Search for the cell housing the specified text and yield its [x, y] center coordinate. 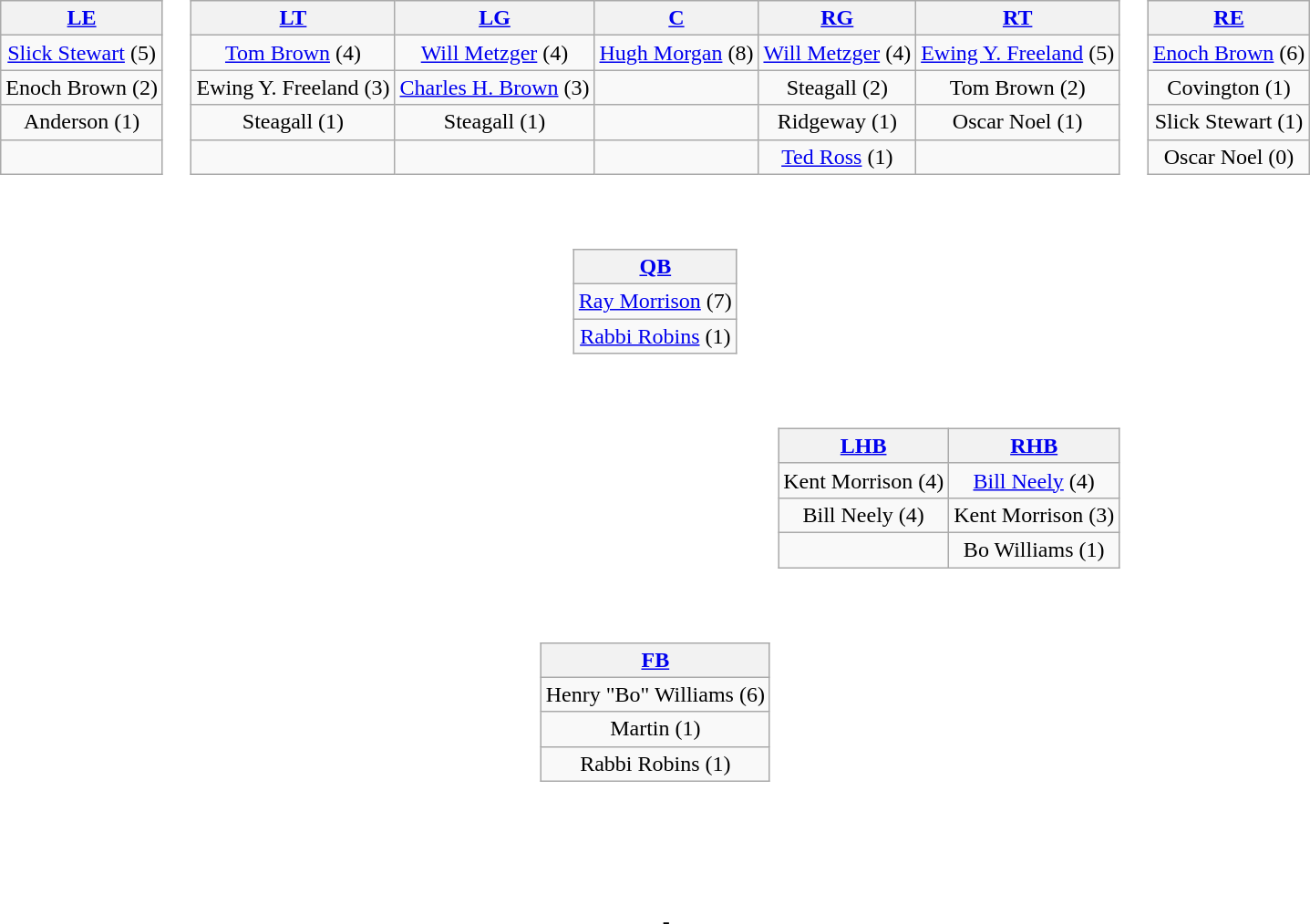
LHB [864, 446]
Ewing Y. Freeland (3) [294, 87]
RG [837, 18]
LT [294, 18]
Slick Stewart (5) [82, 53]
FB Henry "Bo" Williams (6) Martin (1) Rabbi Robins (1) [666, 700]
RE [1229, 18]
Ray Morrison (7) [655, 302]
Charles H. Brown (3) [494, 87]
Ewing Y. Freeland (5) [1017, 53]
Oscar Noel (0) [1229, 157]
Bo Williams (1) [1034, 549]
Tom Brown (2) [1017, 87]
LHB RHB Kent Morrison (4) Bill Neely (4) Bill Neely (4) Kent Morrison (3) Bo Williams (1) [666, 486]
C [676, 18]
Ridgeway (1) [837, 122]
Kent Morrison (3) [1034, 515]
FB [655, 660]
Martin (1) [655, 729]
QB [655, 267]
RT [1017, 18]
Anderson (1) [82, 122]
LE [82, 18]
Enoch Brown (2) [82, 87]
Henry "Bo" Williams (6) [655, 694]
Ted Ross (1) [837, 157]
Oscar Noel (1) [1017, 122]
LG [494, 18]
Slick Stewart (1) [1229, 122]
Hugh Morgan (8) [676, 53]
QB Ray Morrison (7) Rabbi Robins (1) [666, 289]
Enoch Brown (6) [1229, 53]
Steagall (2) [837, 87]
Tom Brown (4) [294, 53]
Kent Morrison (4) [864, 480]
Covington (1) [1229, 87]
RHB [1034, 446]
